Output the (x, y) coordinate of the center of the cell containing the given text.  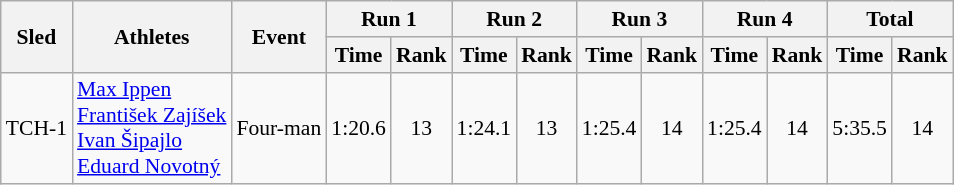
Total (890, 19)
Four-man (278, 128)
TCH-1 (36, 128)
Run 2 (514, 19)
1:20.6 (358, 128)
Sled (36, 36)
Event (278, 36)
Run 4 (764, 19)
5:35.5 (860, 128)
Run 1 (388, 19)
Max IppenFrantišek ZajíšekIvan ŠipajloEduard Novotný (152, 128)
Athletes (152, 36)
Run 3 (640, 19)
1:24.1 (484, 128)
